Scan for the cell matching the given text and deliver its (X, Y) coordinate at center. 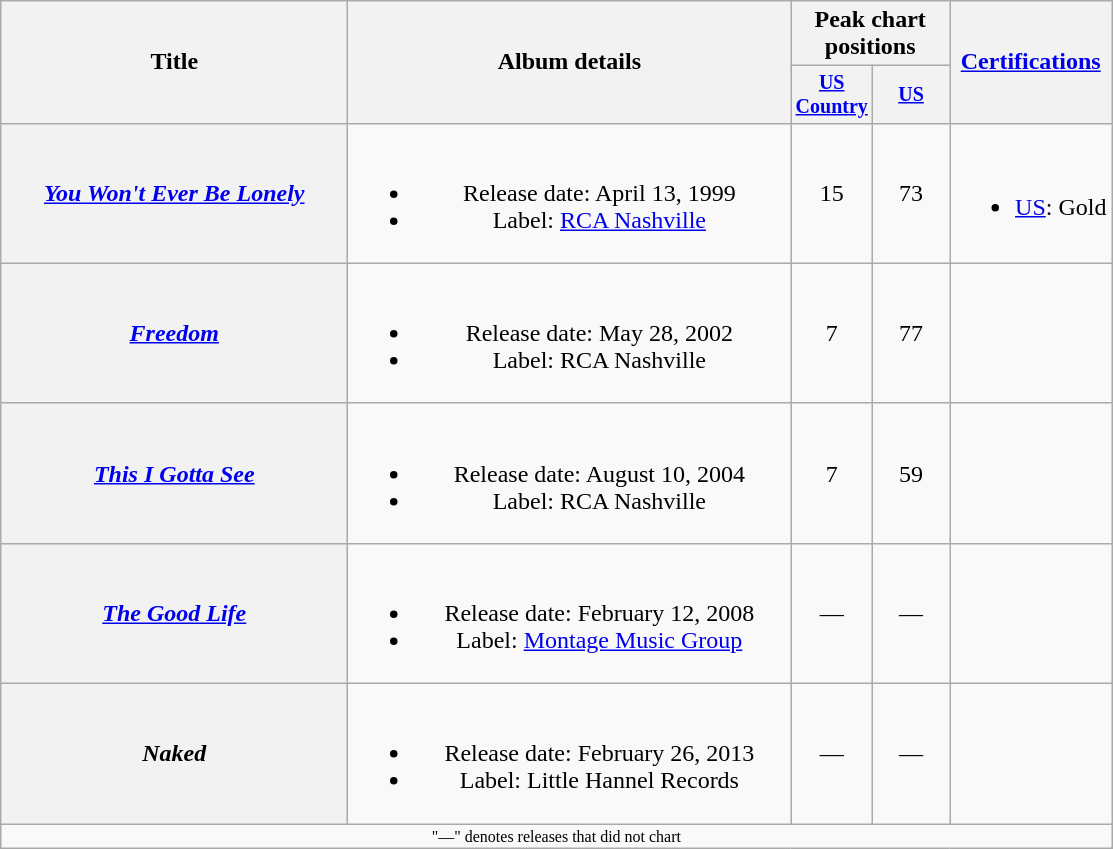
Release date: February 12, 2008Label: Montage Music Group (570, 613)
Freedom (174, 333)
US Country (832, 94)
Album details (570, 62)
The Good Life (174, 613)
59 (912, 473)
US: Gold (1031, 193)
"—" denotes releases that did not chart (556, 836)
Certifications (1031, 62)
15 (832, 193)
Release date: February 26, 2013Label: Little Hannel Records (570, 754)
Release date: May 28, 2002Label: RCA Nashville (570, 333)
77 (912, 333)
Release date: August 10, 2004Label: RCA Nashville (570, 473)
Peak chartpositions (870, 34)
This I Gotta See (174, 473)
US (912, 94)
You Won't Ever Be Lonely (174, 193)
Title (174, 62)
Naked (174, 754)
Release date: April 13, 1999Label: RCA Nashville (570, 193)
73 (912, 193)
